Provide the [X, Y] coordinate of the cell's center where the given text is located.  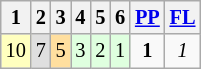
4 [80, 17]
FL [183, 17]
7 [41, 51]
6 [120, 17]
PP [148, 17]
10 [16, 51]
